Return (x, y) of the center of cell containing provided text 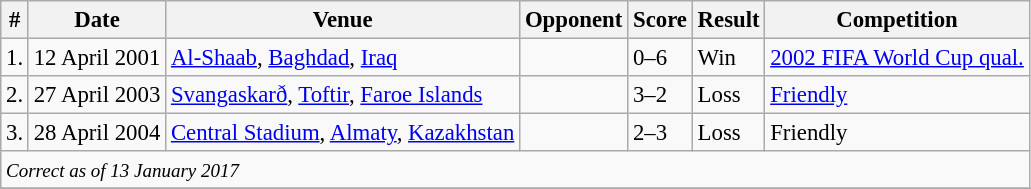
2. (15, 95)
Al-Shaab, Baghdad, Iraq (343, 58)
2002 FIFA World Cup qual. (897, 58)
Correct as of 13 January 2017 (515, 170)
Score (660, 20)
0–6 (660, 58)
Svangaskarð, Toftir, Faroe Islands (343, 95)
28 April 2004 (96, 133)
Central Stadium, Almaty, Kazakhstan (343, 133)
1. (15, 58)
Date (96, 20)
# (15, 20)
Opponent (574, 20)
12 April 2001 (96, 58)
3. (15, 133)
2–3 (660, 133)
Venue (343, 20)
3–2 (660, 95)
27 April 2003 (96, 95)
Win (728, 58)
Competition (897, 20)
Result (728, 20)
